Find where the given text appears and provide that cell's center as [X, Y] coordinate. 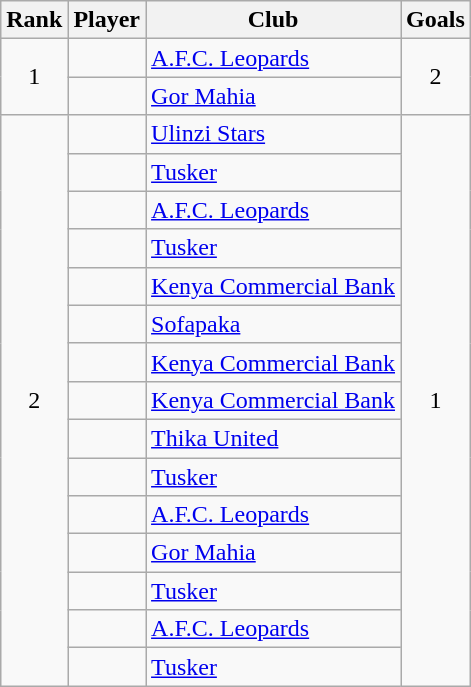
Player [107, 20]
Club [274, 20]
Ulinzi Stars [274, 134]
Sofapaka [274, 324]
Thika United [274, 438]
Rank [34, 20]
Goals [436, 20]
